Pinpoint the cell where the given text exists, returning its [x, y] midpoint coordinate. 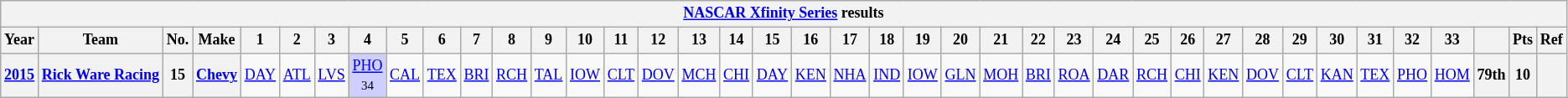
21 [1001, 40]
23 [1074, 40]
33 [1452, 40]
31 [1375, 40]
28 [1263, 40]
17 [850, 40]
MCH [699, 75]
NHA [850, 75]
Make [217, 40]
25 [1152, 40]
79th [1492, 75]
26 [1188, 40]
27 [1224, 40]
14 [737, 40]
IND [887, 75]
7 [476, 40]
No. [178, 40]
NASCAR Xfinity Series results [784, 13]
2 [297, 40]
Ref [1551, 40]
5 [406, 40]
1 [260, 40]
Chevy [217, 75]
3 [332, 40]
6 [442, 40]
TAL [548, 75]
LVS [332, 75]
Rick Ware Racing [101, 75]
Team [101, 40]
32 [1413, 40]
PHO34 [367, 75]
Year [20, 40]
HOM [1452, 75]
DAR [1113, 75]
12 [658, 40]
30 [1337, 40]
GLN [960, 75]
ATL [297, 75]
ROA [1074, 75]
19 [922, 40]
24 [1113, 40]
KAN [1337, 75]
18 [887, 40]
Pts [1524, 40]
29 [1299, 40]
4 [367, 40]
9 [548, 40]
MOH [1001, 75]
CAL [406, 75]
8 [512, 40]
20 [960, 40]
16 [810, 40]
13 [699, 40]
PHO [1413, 75]
11 [620, 40]
2015 [20, 75]
22 [1039, 40]
